Return the (x, y) coordinate for the center point of the cell that contains the specified text.  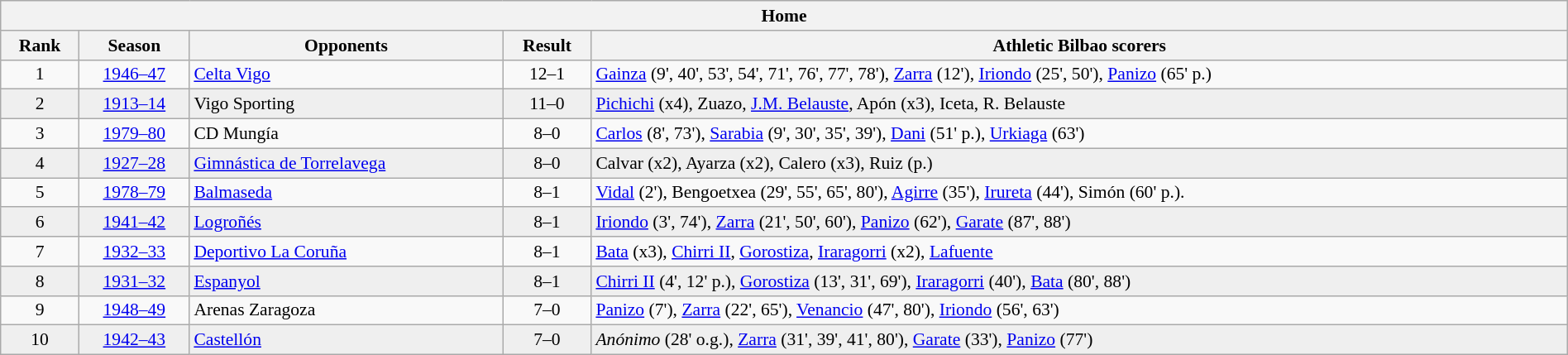
1941–42 (134, 223)
3 (40, 134)
Logroñés (346, 223)
Celta Vigo (346, 74)
11–0 (547, 104)
Panizo (7'), Zarra (22', 65'), Venancio (47', 80'), Iriondo (56', 63') (1079, 310)
Gimnástica de Torrelavega (346, 163)
1978–79 (134, 193)
8 (40, 281)
4 (40, 163)
Rank (40, 46)
Espanyol (346, 281)
1942–43 (134, 340)
1913–14 (134, 104)
Calvar (x2), Ayarza (x2), Calero (x3), Ruiz (p.) (1079, 163)
CD Mungía (346, 134)
Carlos (8', 73'), Sarabia (9', 30', 35', 39'), Dani (51' p.), Urkiaga (63') (1079, 134)
Pichichi (x4), Zuazo, J.M. Belauste, Apón (x3), Iceta, R. Belauste (1079, 104)
6 (40, 223)
1979–80 (134, 134)
Deportivo La Coruña (346, 252)
1948–49 (134, 310)
1 (40, 74)
Balmaseda (346, 193)
1931–32 (134, 281)
Opponents (346, 46)
Castellón (346, 340)
Anónimo (28' o.g.), Zarra (31', 39', 41', 80'), Garate (33'), Panizo (77') (1079, 340)
Athletic Bilbao scorers (1079, 46)
Vigo Sporting (346, 104)
12–1 (547, 74)
1927–28 (134, 163)
1946–47 (134, 74)
Season (134, 46)
5 (40, 193)
9 (40, 310)
Iriondo (3', 74'), Zarra (21', 50', 60'), Panizo (62'), Garate (87', 88') (1079, 223)
10 (40, 340)
Vidal (2'), Bengoetxea (29', 55', 65', 80'), Agirre (35'), Irureta (44'), Simón (60' p.). (1079, 193)
Gainza (9', 40', 53', 54', 71', 76', 77', 78'), Zarra (12'), Iriondo (25', 50'), Panizo (65' p.) (1079, 74)
2 (40, 104)
Bata (x3), Chirri II, Gorostiza, Iraragorri (x2), Lafuente (1079, 252)
Home (784, 16)
Arenas Zaragoza (346, 310)
7 (40, 252)
Result (547, 46)
Chirri II (4', 12' p.), Gorostiza (13', 31', 69'), Iraragorri (40'), Bata (80', 88') (1079, 281)
1932–33 (134, 252)
